Detect which cell encompasses the target text, then output its (X, Y) center coordinate. 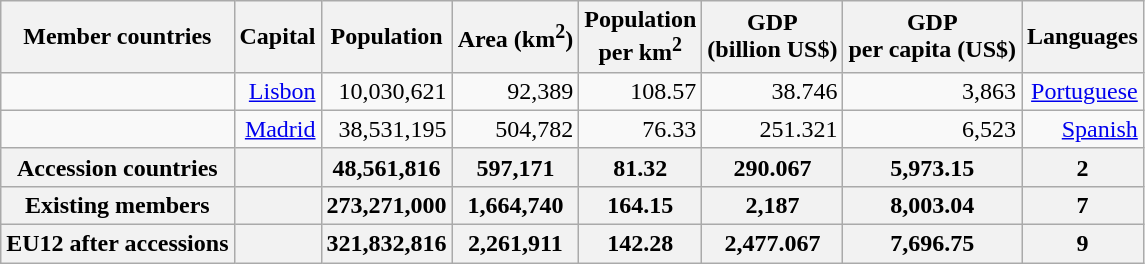
3,863 (932, 91)
Lisbon (278, 91)
GDP (billion US$) (772, 37)
Member countries (118, 37)
7,696.75 (932, 244)
597,171 (516, 167)
9 (1083, 244)
EU12 after accessions (118, 244)
76.33 (640, 129)
Madrid (278, 129)
2,261,911 (516, 244)
1,664,740 (516, 205)
Area (km2) (516, 37)
81.32 (640, 167)
38,531,195 (386, 129)
504,782 (516, 129)
2,187 (772, 205)
6,523 (932, 129)
290.067 (772, 167)
Spanish (1083, 129)
164.15 (640, 205)
7 (1083, 205)
48,561,816 (386, 167)
2,477.067 (772, 244)
142.28 (640, 244)
251.321 (772, 129)
Capital (278, 37)
273,271,000 (386, 205)
Existing members (118, 205)
Populationper km2 (640, 37)
108.57 (640, 91)
10,030,621 (386, 91)
321,832,816 (386, 244)
Portuguese (1083, 91)
38.746 (772, 91)
Languages (1083, 37)
Accession countries (118, 167)
2 (1083, 167)
92,389 (516, 91)
8,003.04 (932, 205)
5,973.15 (932, 167)
GDP per capita (US$) (932, 37)
Population (386, 37)
